Locate the cell with the specified text and output its [x, y] center coordinate. 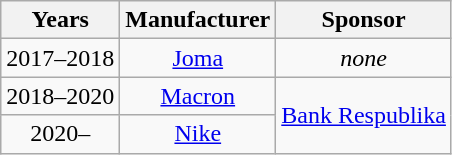
2017–2018 [60, 58]
Bank Respublika [364, 115]
2020– [60, 134]
Sponsor [364, 20]
Years [60, 20]
Joma [198, 58]
none [364, 58]
Nike [198, 134]
2018–2020 [60, 96]
Macron [198, 96]
Manufacturer [198, 20]
